Extract the (x, y) coordinate from the center of the cell holding the provided text.  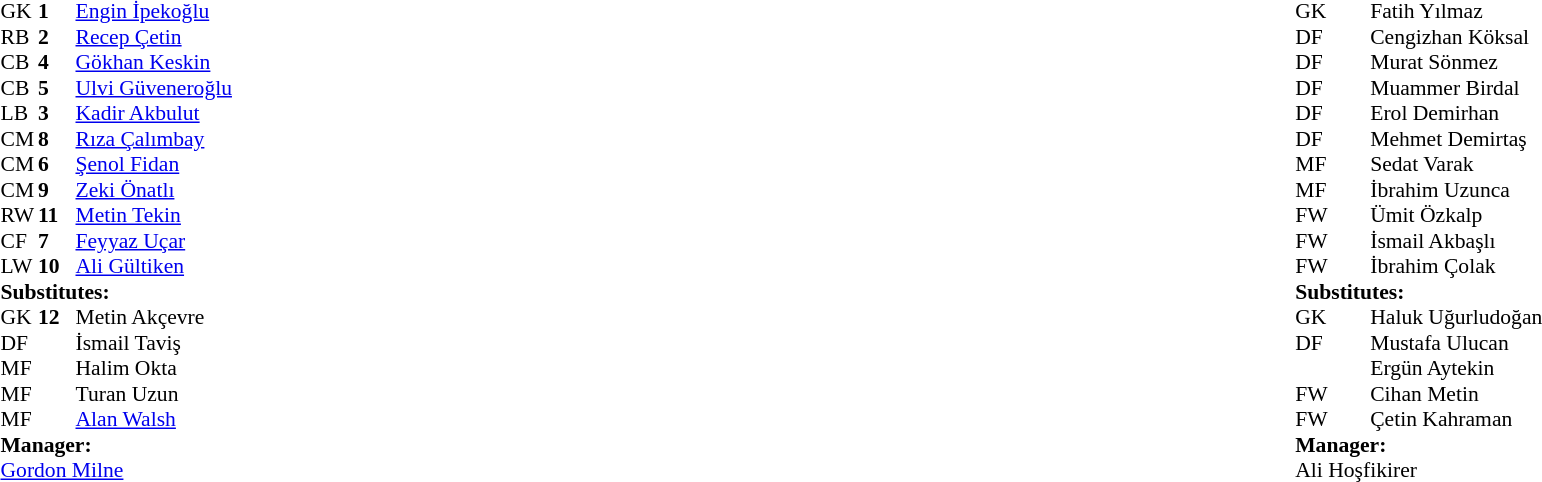
İbrahim Uzunca (1456, 190)
Cihan Metin (1456, 394)
Şenol Fidan (154, 165)
Sedat Varak (1456, 165)
Mehmet Demirtaş (1456, 139)
Ümit Özkalp (1456, 215)
Turan Uzun (154, 394)
Metin Tekin (154, 215)
CF (19, 241)
11 (57, 215)
Çetin Kahraman (1456, 419)
Murat Sönmez (1456, 63)
İsmail Akbaşlı (1456, 241)
Ali Gültiken (154, 267)
2 (57, 37)
İsmail Taviş (154, 343)
4 (57, 63)
LW (19, 267)
Kadir Akbulut (154, 113)
Recep Çetin (154, 37)
Feyyaz Uçar (154, 241)
Alan Walsh (154, 419)
RB (19, 37)
3 (57, 113)
Erol Demirhan (1456, 113)
Gökhan Keskin (154, 63)
Ergün Aytekin (1456, 369)
8 (57, 139)
7 (57, 241)
5 (57, 88)
Rıza Çalımbay (154, 139)
Cengizhan Köksal (1456, 37)
10 (57, 267)
LB (19, 113)
Metin Akçevre (154, 317)
12 (57, 317)
6 (57, 165)
Haluk Uğurludoğan (1456, 317)
9 (57, 190)
RW (19, 215)
İbrahim Çolak (1456, 267)
Mustafa Ulucan (1456, 343)
Halim Okta (154, 369)
Ulvi Güveneroğlu (154, 88)
Muammer Birdal (1456, 88)
Zeki Önatlı (154, 190)
